Scan for the cell matching the given text and deliver its [x, y] coordinate at center. 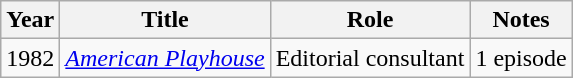
American Playhouse [165, 58]
Title [165, 20]
1982 [30, 58]
1 episode [521, 58]
Role [370, 20]
Notes [521, 20]
Editorial consultant [370, 58]
Year [30, 20]
